Find where the given text appears and provide that cell's center as (X, Y) coordinate. 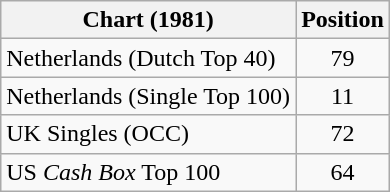
Netherlands (Dutch Top 40) (148, 58)
Chart (1981) (148, 20)
Position (343, 20)
11 (343, 96)
64 (343, 172)
72 (343, 134)
79 (343, 58)
US Cash Box Top 100 (148, 172)
UK Singles (OCC) (148, 134)
Netherlands (Single Top 100) (148, 96)
